Detect which cell encompasses the target text, then output its (x, y) center coordinate. 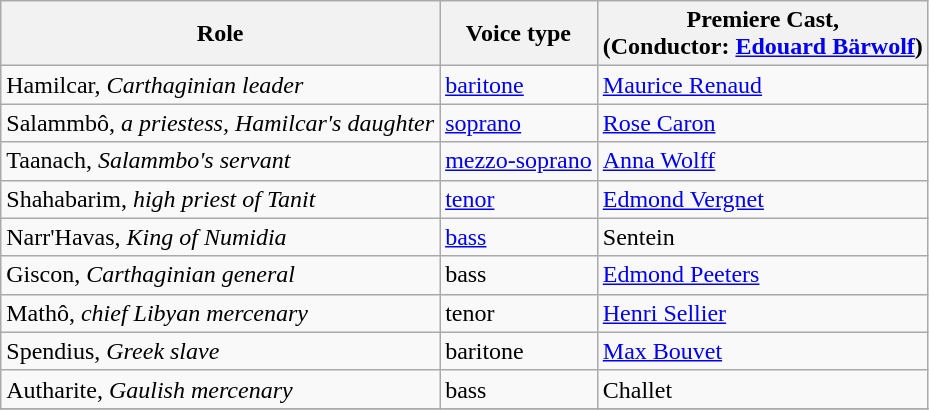
Hamilcar, Carthaginian leader (220, 85)
Role (220, 34)
Edmond Vergnet (762, 199)
Salammbô, a priestess, Hamilcar's daughter (220, 123)
Narr'Havas, King of Numidia (220, 237)
Anna Wolff (762, 161)
Mathô, chief Libyan mercenary (220, 313)
Henri Sellier (762, 313)
Sentein (762, 237)
Taanach, Salammbo's servant (220, 161)
soprano (519, 123)
Autharite, Gaulish mercenary (220, 389)
Edmond Peeters (762, 275)
Rose Caron (762, 123)
mezzo-soprano (519, 161)
Shahabarim, high priest of Tanit (220, 199)
Spendius, Greek slave (220, 351)
Challet (762, 389)
Maurice Renaud (762, 85)
Premiere Cast, (Conductor: Edouard Bärwolf) (762, 34)
Max Bouvet (762, 351)
Giscon, Carthaginian general (220, 275)
Voice type (519, 34)
